For the text-containing cell, return its midpoint in [X, Y] coordinate format. 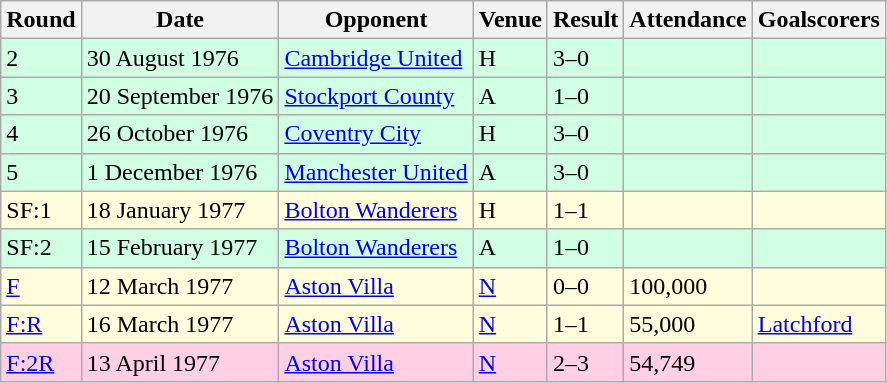
15 February 1977 [180, 248]
55,000 [688, 324]
5 [41, 172]
13 April 1977 [180, 362]
100,000 [688, 286]
0–0 [585, 286]
18 January 1977 [180, 210]
30 August 1976 [180, 58]
F:2R [41, 362]
12 March 1977 [180, 286]
SF:2 [41, 248]
Opponent [376, 20]
54,749 [688, 362]
Coventry City [376, 134]
Latchford [818, 324]
F [41, 286]
Attendance [688, 20]
4 [41, 134]
Date [180, 20]
Goalscorers [818, 20]
F:R [41, 324]
3 [41, 96]
Round [41, 20]
Cambridge United [376, 58]
26 October 1976 [180, 134]
Manchester United [376, 172]
2 [41, 58]
20 September 1976 [180, 96]
16 March 1977 [180, 324]
1 December 1976 [180, 172]
Venue [510, 20]
SF:1 [41, 210]
Result [585, 20]
2–3 [585, 362]
Stockport County [376, 96]
